Capture the cell that displays the provided text and extract its [x, y] central coordinate. 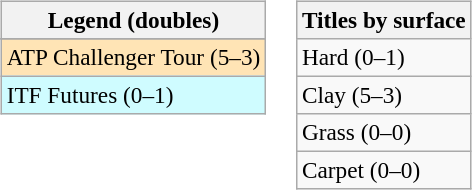
Legend (doubles) [133, 20]
Carpet (0–0) [384, 171]
Titles by surface [384, 20]
Clay (5–3) [384, 95]
Grass (0–0) [384, 133]
Hard (0–1) [384, 57]
ITF Futures (0–1) [133, 95]
ATP Challenger Tour (5–3) [133, 57]
